Determine the (x, y) coordinate at the center of the cell enclosing the given text.  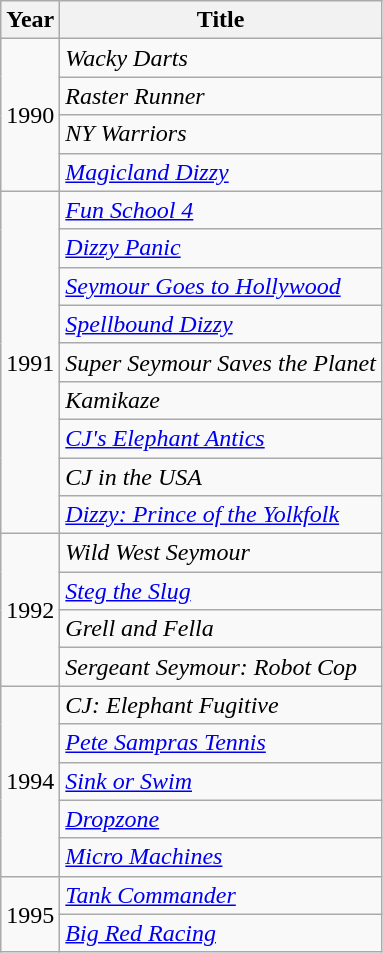
Micro Machines (221, 857)
Dizzy Panic (221, 248)
Steg the Slug (221, 591)
Sergeant Seymour: Robot Cop (221, 667)
Kamikaze (221, 400)
1995 (30, 914)
Wild West Seymour (221, 553)
Grell and Fella (221, 629)
Pete Sampras Tennis (221, 743)
Year (30, 20)
Wacky Darts (221, 58)
Fun School 4 (221, 210)
NY Warriors (221, 134)
1992 (30, 610)
1991 (30, 362)
CJ in the USA (221, 477)
Magicland Dizzy (221, 172)
Title (221, 20)
1994 (30, 781)
Super Seymour Saves the Planet (221, 362)
Tank Commander (221, 895)
Dropzone (221, 819)
Raster Runner (221, 96)
Dizzy: Prince of the Yolkfolk (221, 515)
CJ's Elephant Antics (221, 438)
1990 (30, 115)
Big Red Racing (221, 933)
Sink or Swim (221, 781)
CJ: Elephant Fugitive (221, 705)
Spellbound Dizzy (221, 324)
Seymour Goes to Hollywood (221, 286)
